For the text-containing cell, return its midpoint in (x, y) coordinate format. 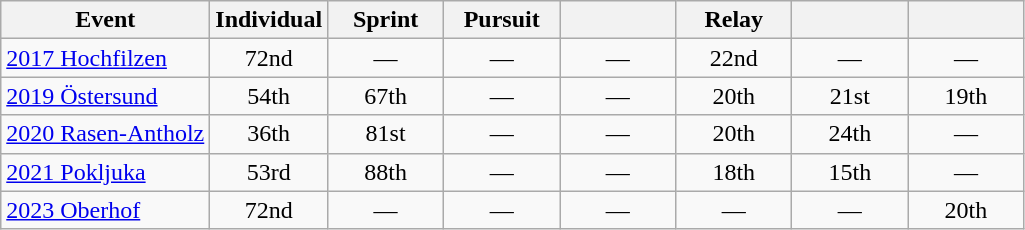
88th (386, 172)
67th (386, 96)
2019 Östersund (106, 96)
19th (966, 96)
15th (850, 172)
2017 Hochfilzen (106, 58)
21st (850, 96)
2020 Rasen-Antholz (106, 134)
2021 Pokljuka (106, 172)
53rd (269, 172)
54th (269, 96)
2023 Oberhof (106, 210)
36th (269, 134)
Sprint (386, 20)
18th (734, 172)
81st (386, 134)
Pursuit (502, 20)
Individual (269, 20)
22nd (734, 58)
Relay (734, 20)
Event (106, 20)
24th (850, 134)
